Detect which cell encompasses the target text, then output its (X, Y) center coordinate. 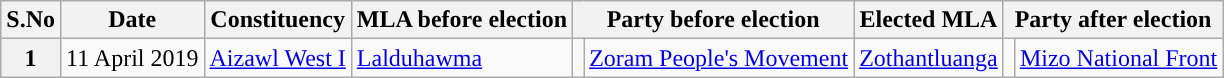
Date (132, 20)
MLA before election (462, 20)
S.No (31, 20)
Zoram People's Movement (719, 58)
1 (31, 58)
Party before election (714, 20)
Elected MLA (929, 20)
11 April 2019 (132, 58)
Zothantluanga (929, 58)
Mizo National Front (1118, 58)
Lalduhawma (462, 58)
Constituency (278, 20)
Party after election (1112, 20)
Aizawl West I (278, 58)
